Detect which cell encompasses the target text, then output its (X, Y) center coordinate. 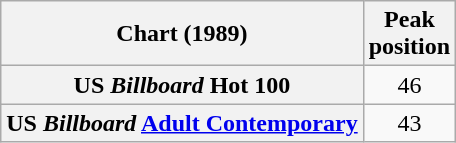
43 (409, 123)
US Billboard Hot 100 (182, 85)
Chart (1989) (182, 34)
Peakposition (409, 34)
46 (409, 85)
US Billboard Adult Contemporary (182, 123)
